For the text-containing cell, return its midpoint in [x, y] coordinate format. 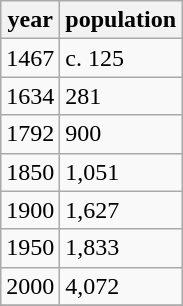
year [30, 20]
1,051 [121, 172]
1,627 [121, 210]
1900 [30, 210]
1792 [30, 134]
1,833 [121, 248]
c. 125 [121, 58]
900 [121, 134]
1850 [30, 172]
281 [121, 96]
2000 [30, 286]
1950 [30, 248]
population [121, 20]
1467 [30, 58]
4,072 [121, 286]
1634 [30, 96]
